Return the [x, y] coordinate for the center point of the cell that contains the specified text.  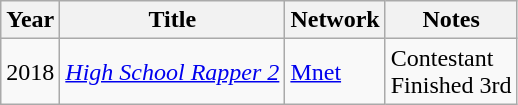
Year [30, 20]
Title [172, 20]
Network [335, 20]
High School Rapper 2 [172, 72]
Mnet [335, 72]
Contestant Finished 3rd [451, 72]
Notes [451, 20]
2018 [30, 72]
